From the cell containing the given text, extract its center point as [X, Y] coordinate. 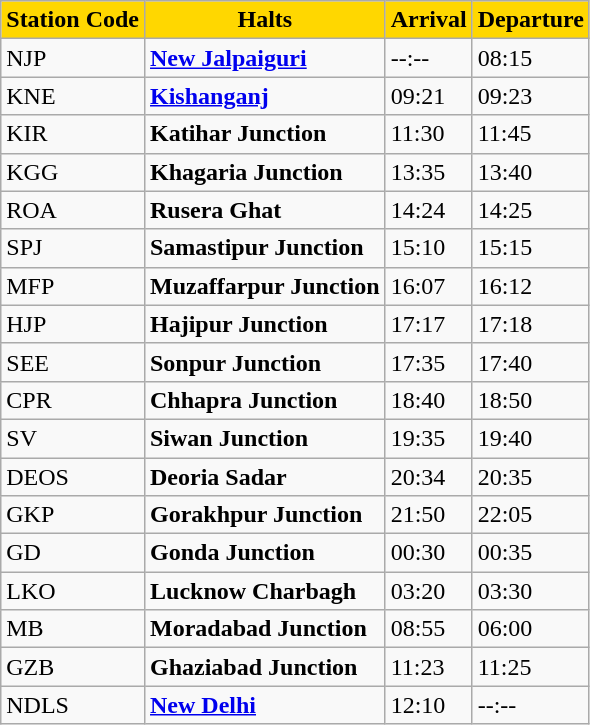
KIR [73, 134]
Samastipur Junction [264, 248]
New Delhi [264, 705]
Arrival [428, 20]
Departure [530, 20]
08:15 [530, 58]
03:20 [428, 591]
ROA [73, 210]
11:45 [530, 134]
15:10 [428, 248]
09:21 [428, 96]
21:50 [428, 515]
Chhapra Junction [264, 400]
20:34 [428, 477]
19:40 [530, 438]
MB [73, 629]
NJP [73, 58]
Kishanganj [264, 96]
SV [73, 438]
Lucknow Charbagh [264, 591]
18:40 [428, 400]
Katihar Junction [264, 134]
Siwan Junction [264, 438]
16:07 [428, 286]
17:17 [428, 324]
17:35 [428, 362]
17:18 [530, 324]
Gorakhpur Junction [264, 515]
CPR [73, 400]
DEOS [73, 477]
Moradabad Junction [264, 629]
GD [73, 553]
Sonpur Junction [264, 362]
11:30 [428, 134]
New Jalpaiguri [264, 58]
LKO [73, 591]
Station Code [73, 20]
14:25 [530, 210]
Gonda Junction [264, 553]
Hajipur Junction [264, 324]
12:10 [428, 705]
06:00 [530, 629]
13:35 [428, 172]
Deoria Sadar [264, 477]
13:40 [530, 172]
SEE [73, 362]
14:24 [428, 210]
11:23 [428, 667]
00:30 [428, 553]
22:05 [530, 515]
08:55 [428, 629]
20:35 [530, 477]
NDLS [73, 705]
SPJ [73, 248]
Muzaffarpur Junction [264, 286]
KNE [73, 96]
15:15 [530, 248]
17:40 [530, 362]
16:12 [530, 286]
18:50 [530, 400]
MFP [73, 286]
Halts [264, 20]
Ghaziabad Junction [264, 667]
00:35 [530, 553]
HJP [73, 324]
GKP [73, 515]
Rusera Ghat [264, 210]
Khagaria Junction [264, 172]
09:23 [530, 96]
03:30 [530, 591]
11:25 [530, 667]
19:35 [428, 438]
KGG [73, 172]
GZB [73, 667]
